Search for the cell housing the specified text and yield its [x, y] center coordinate. 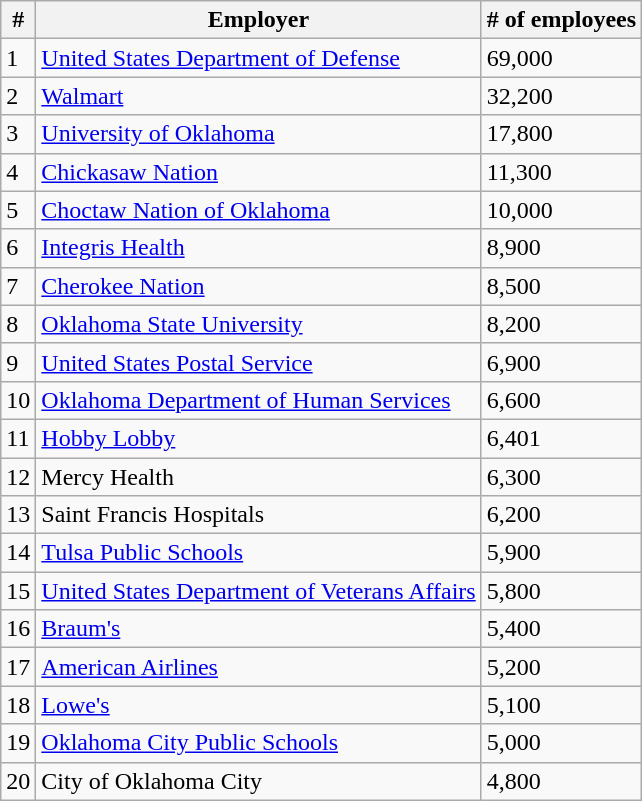
17,800 [561, 134]
Walmart [258, 96]
2 [18, 96]
17 [18, 667]
United States Postal Service [258, 362]
5,800 [561, 591]
Integris Health [258, 248]
6,900 [561, 362]
Saint Francis Hospitals [258, 515]
10 [18, 400]
32,200 [561, 96]
1 [18, 58]
5,400 [561, 629]
United States Department of Defense [258, 58]
12 [18, 477]
11,300 [561, 172]
Oklahoma City Public Schools [258, 743]
7 [18, 286]
14 [18, 553]
20 [18, 781]
Tulsa Public Schools [258, 553]
Hobby Lobby [258, 438]
6,401 [561, 438]
3 [18, 134]
9 [18, 362]
13 [18, 515]
5,900 [561, 553]
Lowe's [258, 705]
Oklahoma Department of Human Services [258, 400]
Employer [258, 20]
Chickasaw Nation [258, 172]
4 [18, 172]
5 [18, 210]
American Airlines [258, 667]
8,200 [561, 324]
16 [18, 629]
Choctaw Nation of Oklahoma [258, 210]
Oklahoma State University [258, 324]
University of Oklahoma [258, 134]
15 [18, 591]
Braum's [258, 629]
8 [18, 324]
Mercy Health [258, 477]
8,500 [561, 286]
# [18, 20]
6,300 [561, 477]
6 [18, 248]
United States Department of Veterans Affairs [258, 591]
6,600 [561, 400]
4,800 [561, 781]
69,000 [561, 58]
10,000 [561, 210]
18 [18, 705]
6,200 [561, 515]
5,100 [561, 705]
11 [18, 438]
8,900 [561, 248]
Cherokee Nation [258, 286]
19 [18, 743]
City of Oklahoma City [258, 781]
5,200 [561, 667]
5,000 [561, 743]
# of employees [561, 20]
